Scan for the cell matching the given text and deliver its [x, y] coordinate at center. 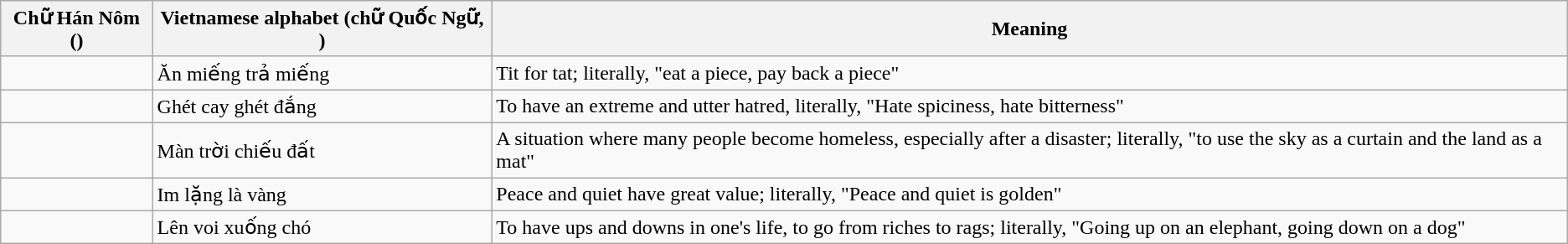
A situation where many people become homeless, especially after a disaster; literally, "to use the sky as a curtain and the land as a mat" [1029, 149]
Meaning [1029, 29]
Chữ Hán Nôm () [77, 29]
To have ups and downs in one's life, to go from riches to rags; literally, "Going up on an elephant, going down on a dog" [1029, 227]
Ghét cay ghét đắng [322, 106]
Tit for tat; literally, "eat a piece, pay back a piece" [1029, 73]
Lên voi xuống chó [322, 227]
Im lặng là vàng [322, 195]
Màn trời chiếu đất [322, 149]
Vietnamese alphabet (chữ Quốc Ngữ, ) [322, 29]
Peace and quiet have great value; literally, "Peace and quiet is golden" [1029, 195]
Ăn miếng trả miếng [322, 73]
To have an extreme and utter hatred, literally, "Hate spiciness, hate bitterness" [1029, 106]
